Return the [X, Y] coordinate for the center point of the cell that contains the specified text.  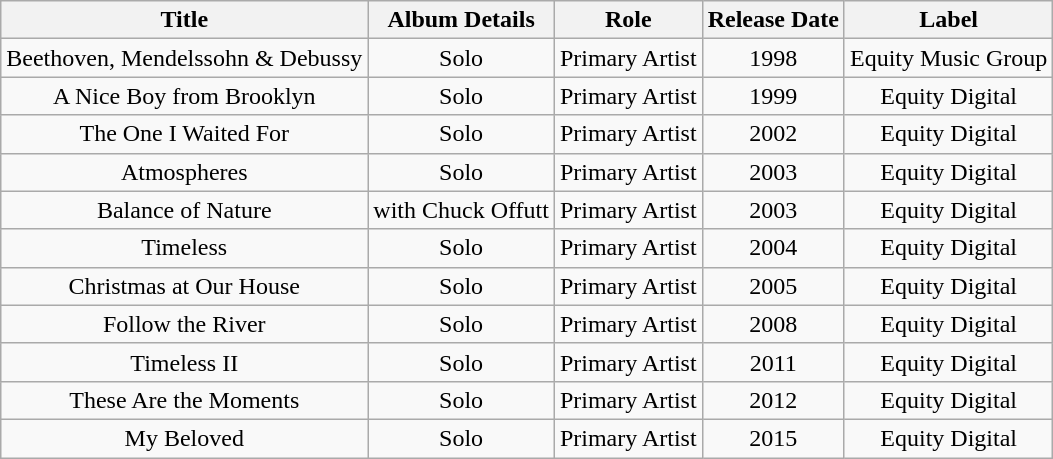
2011 [773, 362]
2008 [773, 324]
1999 [773, 96]
Equity Music Group [948, 58]
A Nice Boy from Brooklyn [184, 96]
2005 [773, 286]
Christmas at Our House [184, 286]
2015 [773, 438]
Role [628, 20]
Album Details [462, 20]
with Chuck Offutt [462, 210]
Title [184, 20]
Beethoven, Mendelssohn & Debussy [184, 58]
1998 [773, 58]
Release Date [773, 20]
Atmospheres [184, 172]
Timeless [184, 248]
2002 [773, 134]
These Are the Moments [184, 400]
Follow the River [184, 324]
My Beloved [184, 438]
Label [948, 20]
Timeless II [184, 362]
Balance of Nature [184, 210]
The One I Waited For [184, 134]
2012 [773, 400]
2004 [773, 248]
